Return (x, y) of the center of cell containing provided text 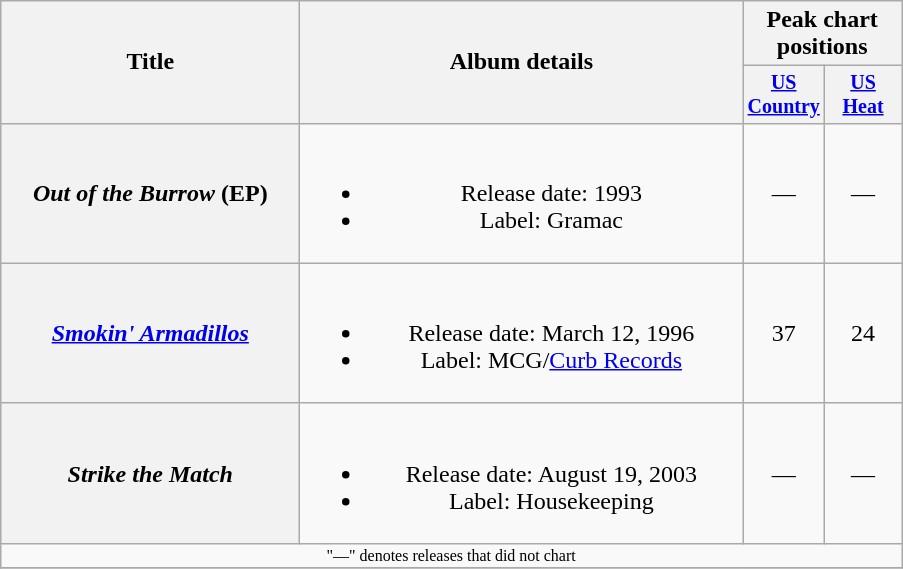
Smokin' Armadillos (150, 333)
24 (864, 333)
37 (784, 333)
Title (150, 62)
Release date: March 12, 1996Label: MCG/Curb Records (522, 333)
Strike the Match (150, 473)
US Country (784, 94)
Release date: 1993Label: Gramac (522, 193)
Release date: August 19, 2003Label: Housekeeping (522, 473)
Out of the Burrow (EP) (150, 193)
"—" denotes releases that did not chart (452, 555)
US Heat (864, 94)
Album details (522, 62)
Peak chartpositions (822, 34)
